Search for the cell housing the specified text and yield its (x, y) center coordinate. 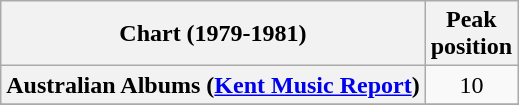
Australian Albums (Kent Music Report) (213, 85)
10 (471, 85)
Chart (1979-1981) (213, 34)
Peak position (471, 34)
